Search for the cell housing the specified text and yield its (X, Y) center coordinate. 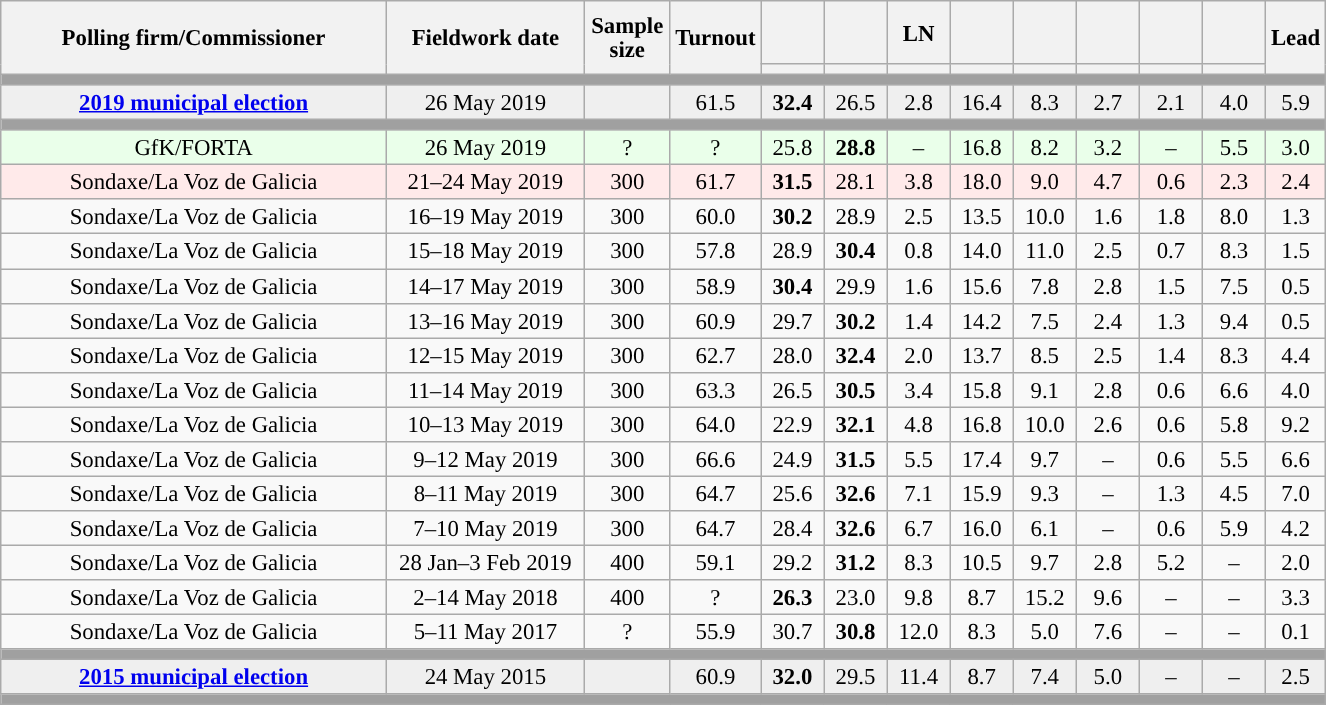
4.8 (918, 424)
LN (918, 32)
11.0 (1044, 252)
28.1 (856, 182)
1.8 (1170, 218)
57.8 (716, 252)
28.8 (856, 148)
7.0 (1296, 494)
29.5 (856, 678)
58.9 (716, 286)
3.0 (1296, 148)
63.3 (716, 390)
16.0 (982, 528)
14.0 (982, 252)
3.8 (918, 182)
15.6 (982, 286)
4.5 (1234, 494)
3.4 (918, 390)
14–17 May 2019 (485, 286)
30.8 (856, 632)
13–16 May 2019 (485, 320)
10–13 May 2019 (485, 424)
8.0 (1234, 218)
4.7 (1108, 182)
5–11 May 2017 (485, 632)
2015 municipal election (194, 678)
10.5 (982, 562)
13.5 (982, 218)
9.2 (1296, 424)
2.3 (1234, 182)
9.3 (1044, 494)
61.7 (716, 182)
7–10 May 2019 (485, 528)
17.4 (982, 460)
28.0 (792, 356)
26.3 (792, 598)
7.6 (1108, 632)
6.1 (1044, 528)
9.0 (1044, 182)
32.0 (792, 678)
9.6 (1108, 598)
Lead (1296, 38)
5.8 (1234, 424)
61.5 (716, 102)
9–12 May 2019 (485, 460)
15.9 (982, 494)
22.9 (792, 424)
2019 municipal election (194, 102)
60.0 (716, 218)
9.4 (1234, 320)
Fieldwork date (485, 38)
9.8 (918, 598)
32.1 (856, 424)
4.2 (1296, 528)
3.2 (1108, 148)
21–24 May 2019 (485, 182)
Turnout (716, 38)
29.9 (856, 286)
2.6 (1108, 424)
Sample size (627, 38)
25.6 (792, 494)
28 Jan–3 Feb 2019 (485, 562)
2.7 (1108, 102)
6.7 (918, 528)
55.9 (716, 632)
Polling firm/Commissioner (194, 38)
8–11 May 2019 (485, 494)
8.5 (1044, 356)
13.7 (982, 356)
14.2 (982, 320)
15.8 (982, 390)
25.8 (792, 148)
GfK/FORTA (194, 148)
30.5 (856, 390)
3.3 (1296, 598)
66.6 (716, 460)
29.2 (792, 562)
29.7 (792, 320)
12.0 (918, 632)
9.1 (1044, 390)
64.0 (716, 424)
11–14 May 2019 (485, 390)
0.8 (918, 252)
2.1 (1170, 102)
15–18 May 2019 (485, 252)
59.1 (716, 562)
16.4 (982, 102)
8.2 (1044, 148)
7.4 (1044, 678)
0.7 (1170, 252)
16–19 May 2019 (485, 218)
31.2 (856, 562)
5.2 (1170, 562)
15.2 (1044, 598)
28.4 (792, 528)
18.0 (982, 182)
4.4 (1296, 356)
62.7 (716, 356)
24 May 2015 (485, 678)
24.9 (792, 460)
2–14 May 2018 (485, 598)
11.4 (918, 678)
23.0 (856, 598)
7.1 (918, 494)
30.7 (792, 632)
12–15 May 2019 (485, 356)
7.8 (1044, 286)
0.1 (1296, 632)
